Extract the [X, Y] coordinate from the center of the cell holding the provided text.  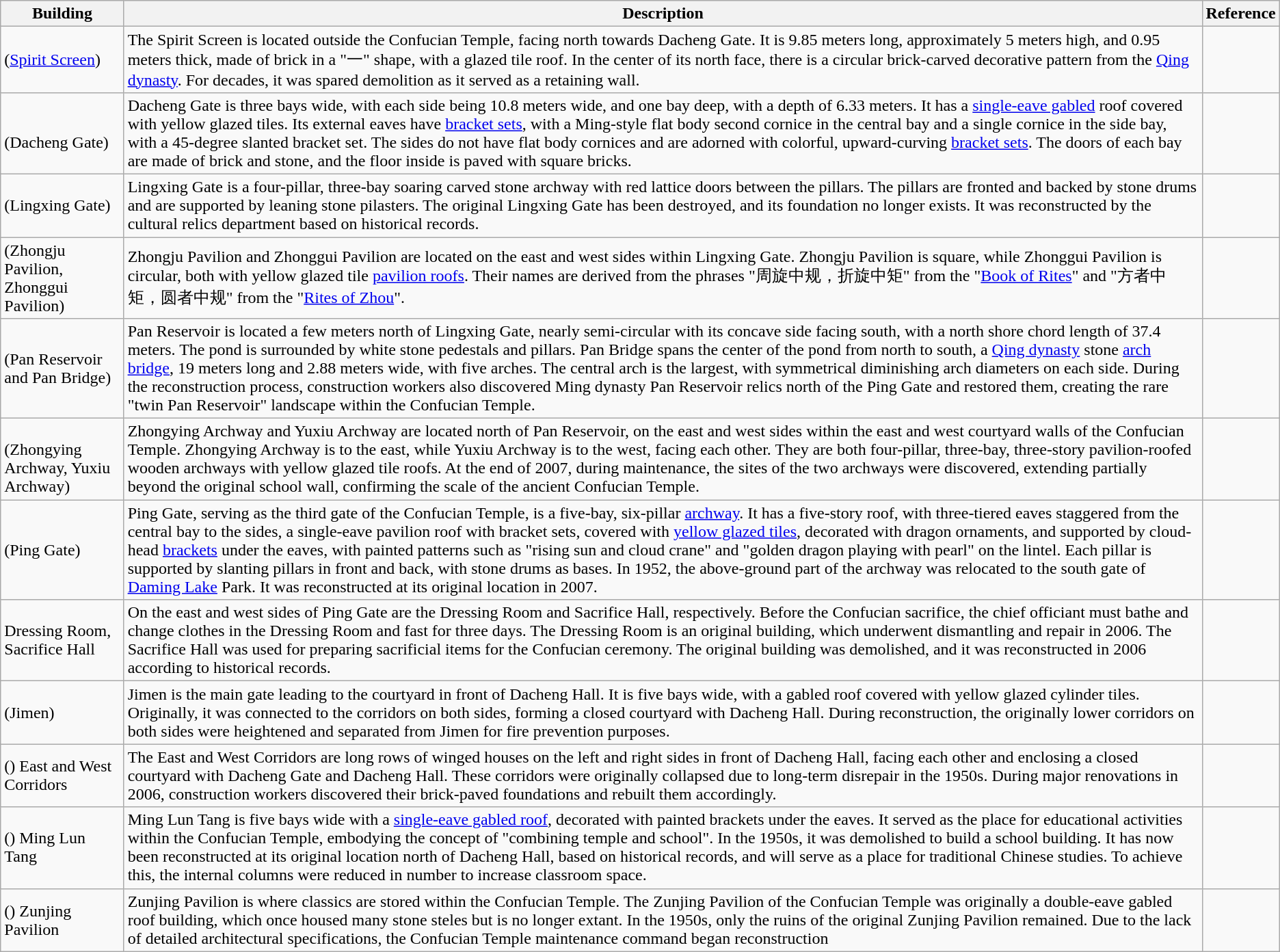
(Zhongying Archway, Yuxiu Archway) [62, 460]
(Zhongju Pavilion, Zhonggui Pavilion) [62, 278]
Dressing Room, Sacrifice Hall [62, 640]
() Zunjing Pavilion [62, 920]
() East and West Corridors [62, 776]
(Lingxing Gate) [62, 205]
Description [663, 14]
Reference [1240, 14]
(Ping Gate) [62, 550]
Building [62, 14]
(Spirit Screen) [62, 60]
(Pan Reservoir and Pan Bridge) [62, 369]
(Jimen) [62, 713]
(Dacheng Gate) [62, 133]
() Ming Lun Tang [62, 848]
